Scan for the cell matching the given text and deliver its [x, y] coordinate at center. 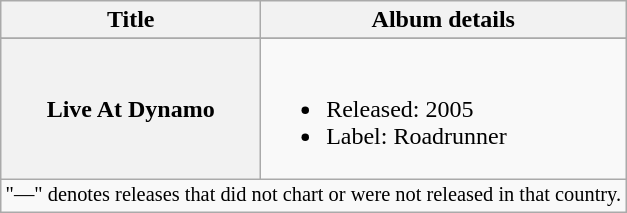
"—" denotes releases that did not chart or were not released in that country. [314, 196]
Album details [444, 20]
Released: 2005Label: Roadrunner [444, 109]
Live At Dynamo [131, 109]
Title [131, 20]
